Search for the cell housing the specified text and yield its (X, Y) center coordinate. 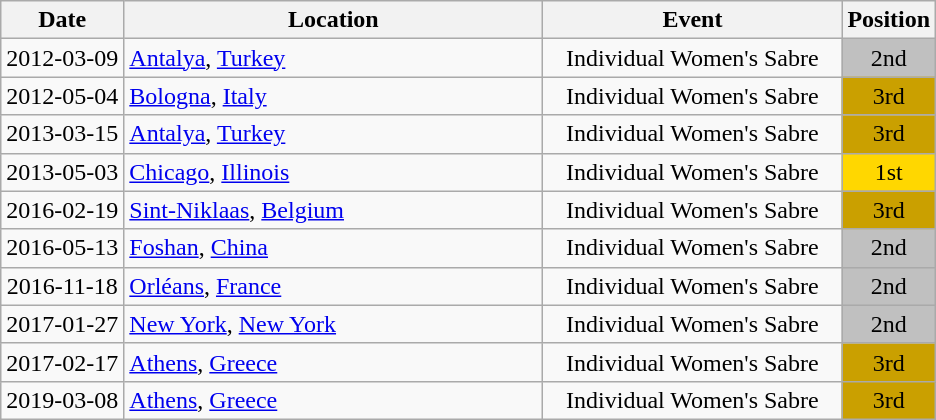
2019-03-08 (62, 400)
Bologna, Italy (334, 96)
2012-03-09 (62, 58)
Foshan, China (334, 248)
Orléans, France (334, 286)
2012-05-04 (62, 96)
2017-02-17 (62, 362)
2016-02-19 (62, 210)
2013-05-03 (62, 172)
2016-05-13 (62, 248)
2016-11-18 (62, 286)
2013-03-15 (62, 134)
Location (334, 20)
Event (692, 20)
1st (889, 172)
2017-01-27 (62, 324)
New York, New York (334, 324)
Date (62, 20)
Position (889, 20)
Chicago, Illinois (334, 172)
Sint-Niklaas, Belgium (334, 210)
